Return (x, y) of the center of cell containing provided text 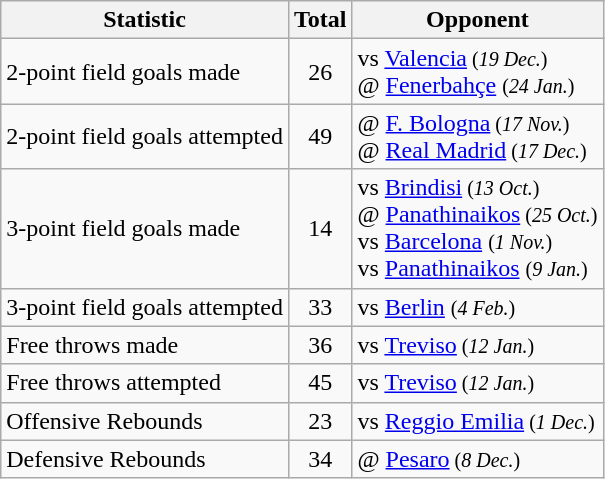
2-point field goals made (145, 72)
@ F. Bologna (17 Nov.) @ Real Madrid (17 Dec.) (478, 136)
Offensive Rebounds (145, 421)
45 (320, 383)
vs Berlin (4 Feb.) (478, 307)
3-point field goals made (145, 228)
36 (320, 345)
vs Valencia (19 Dec.) @ Fenerbahçe (24 Jan.) (478, 72)
Total (320, 20)
vs Reggio Emilia (1 Dec.) (478, 421)
14 (320, 228)
2-point field goals attempted (145, 136)
vs Brindisi (13 Oct.) @ Panathinaikos (25 Oct.) vs Barcelona (1 Nov.) vs Panathinaikos (9 Jan.) (478, 228)
3-point field goals attempted (145, 307)
Free throws attempted (145, 383)
34 (320, 459)
26 (320, 72)
Defensive Rebounds (145, 459)
23 (320, 421)
@ Pesaro (8 Dec.) (478, 459)
Statistic (145, 20)
Opponent (478, 20)
Free throws made (145, 345)
49 (320, 136)
33 (320, 307)
